Capture the cell that displays the provided text and extract its [x, y] central coordinate. 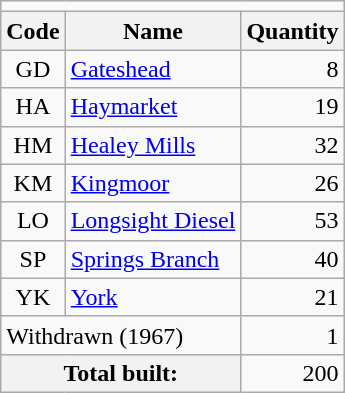
Gateshead [153, 69]
Quantity [292, 31]
LO [33, 221]
Springs Branch [153, 259]
40 [292, 259]
Longsight Diesel [153, 221]
Healey Mills [153, 145]
1 [292, 335]
GD [33, 69]
26 [292, 183]
Code [33, 31]
York [153, 297]
Haymarket [153, 107]
YK [33, 297]
Name [153, 31]
HM [33, 145]
Withdrawn (1967) [121, 335]
HA [33, 107]
21 [292, 297]
200 [292, 373]
19 [292, 107]
SP [33, 259]
Total built: [121, 373]
KM [33, 183]
Kingmoor [153, 183]
32 [292, 145]
53 [292, 221]
8 [292, 69]
